Scan for the cell matching the given text and deliver its (X, Y) coordinate at center. 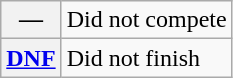
DNF (31, 58)
Did not finish (146, 58)
— (31, 20)
Did not compete (146, 20)
